Detect which cell encompasses the target text, then output its (X, Y) center coordinate. 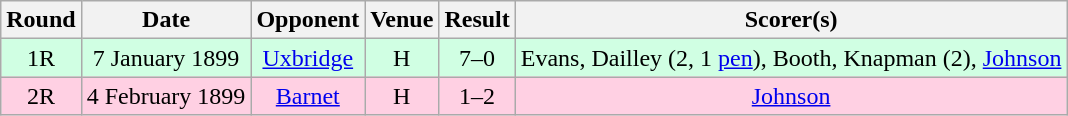
Date (166, 20)
7–0 (477, 58)
Evans, Dailley (2, 1 pen), Booth, Knapman (2), Johnson (791, 58)
Venue (402, 20)
4 February 1899 (166, 96)
7 January 1899 (166, 58)
2R (41, 96)
1R (41, 58)
Result (477, 20)
Round (41, 20)
Uxbridge (308, 58)
Scorer(s) (791, 20)
Johnson (791, 96)
Barnet (308, 96)
1–2 (477, 96)
Opponent (308, 20)
